Output the (x, y) coordinate of the center of the cell containing the given text.  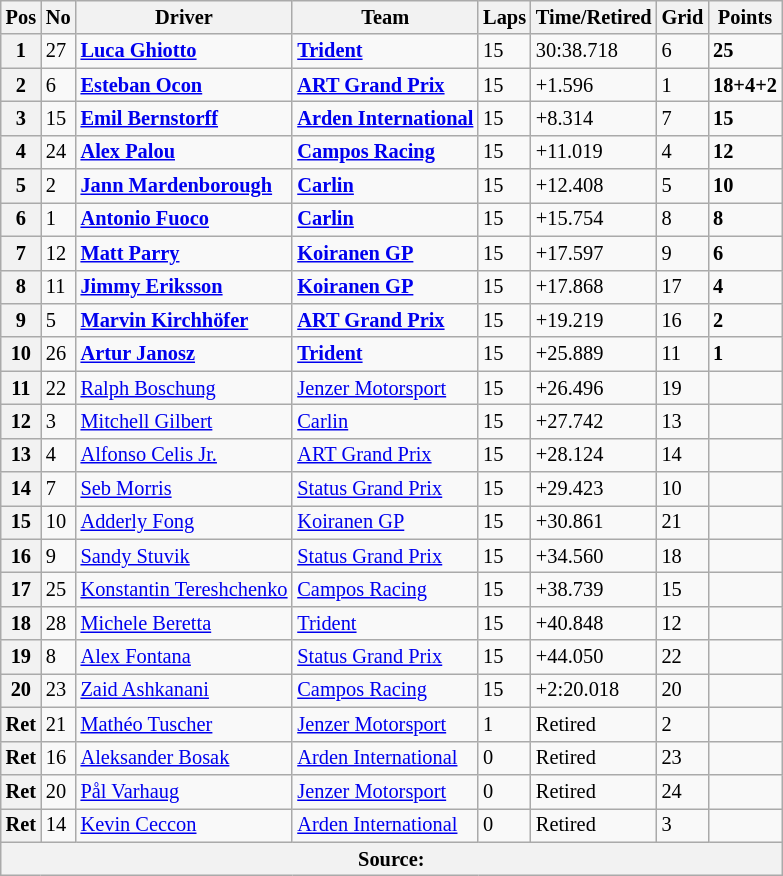
Kevin Ceccon (184, 825)
Konstantin Tereshchenko (184, 589)
+34.560 (594, 556)
Alfonso Celis Jr. (184, 455)
Grid (683, 17)
+15.754 (594, 219)
+17.868 (594, 287)
18+4+2 (745, 85)
Driver (184, 17)
+44.050 (594, 657)
+28.124 (594, 455)
+30.861 (594, 522)
+25.889 (594, 354)
Luca Ghiotto (184, 51)
+40.848 (594, 623)
Matt Parry (184, 253)
27 (58, 51)
Esteban Ocon (184, 85)
Artur Janosz (184, 354)
Ralph Boschung (184, 388)
Mitchell Gilbert (184, 421)
30:38.718 (594, 51)
+1.596 (594, 85)
Marvin Kirchhöfer (184, 320)
+38.739 (594, 589)
Jimmy Eriksson (184, 287)
Pål Varhaug (184, 791)
Antonio Fuoco (184, 219)
Aleksander Bosak (184, 758)
+29.423 (594, 489)
Adderly Fong (184, 522)
+26.496 (594, 388)
+19.219 (594, 320)
Team (385, 17)
No (58, 17)
Jann Mardenborough (184, 186)
26 (58, 354)
Source: (392, 859)
Alex Fontana (184, 657)
+12.408 (594, 186)
Mathéo Tuscher (184, 724)
Time/Retired (594, 17)
Michele Beretta (184, 623)
Seb Morris (184, 489)
Pos (21, 17)
28 (58, 623)
+11.019 (594, 152)
Sandy Stuvik (184, 556)
Points (745, 17)
+2:20.018 (594, 690)
Zaid Ashkanani (184, 690)
+8.314 (594, 118)
Alex Palou (184, 152)
Laps (504, 17)
+17.597 (594, 253)
+27.742 (594, 421)
Emil Bernstorff (184, 118)
